Detect which cell encompasses the target text, then output its (X, Y) center coordinate. 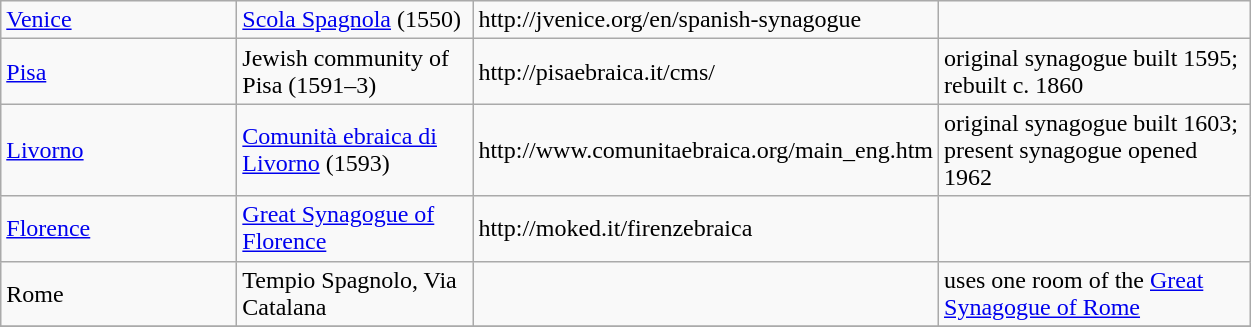
Scola Spagnola (1550) (355, 20)
Florence (119, 228)
http://www.comunitaebraica.org/main_eng.htm (706, 150)
Venice (119, 20)
Great Synagogue of Florence (355, 228)
Livorno (119, 150)
Jewish community of Pisa (1591–3) (355, 72)
original synagogue built 1603; present synagogue opened 1962 (1094, 150)
original synagogue built 1595; rebuilt c. 1860 (1094, 72)
Comunità ebraica di Livorno (1593) (355, 150)
http://moked.it/firenzebraica (706, 228)
uses one room of the Great Synagogue of Rome (1094, 294)
http://pisaebraica.it/cms/ (706, 72)
Tempio Spagnolo, Via Catalana (355, 294)
http://jvenice.org/en/spanish-synagogue (706, 20)
Pisa (119, 72)
Rome (119, 294)
